Provide the (X, Y) coordinate of the cell's center where the given text is located.  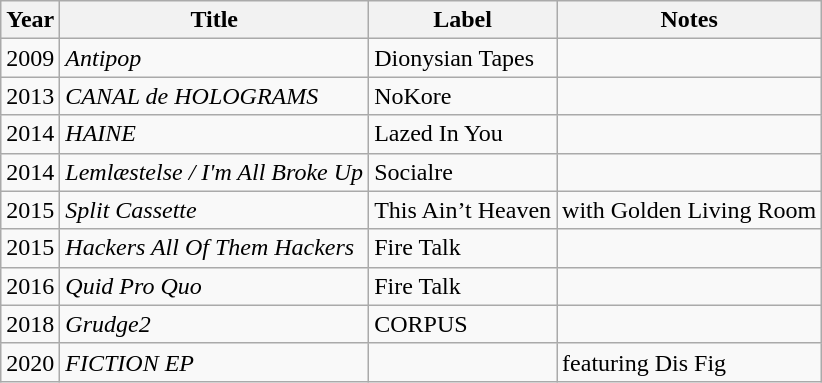
Grudge2 (214, 324)
Hackers All Of Them Hackers (214, 248)
Socialre (463, 172)
Lemlæstelse / I'm All Broke Up (214, 172)
Antipop (214, 58)
Year (30, 20)
This Ain’t Heaven (463, 210)
2018 (30, 324)
CANAL de HOLOGRAMS (214, 96)
Notes (690, 20)
with Golden Living Room (690, 210)
FICTION EP (214, 362)
Quid Pro Quo (214, 286)
CORPUS (463, 324)
Label (463, 20)
2009 (30, 58)
2013 (30, 96)
Lazed In You (463, 134)
2016 (30, 286)
Dionysian Tapes (463, 58)
NoKore (463, 96)
featuring Dis Fig (690, 362)
2020 (30, 362)
Split Cassette (214, 210)
Title (214, 20)
HAINE (214, 134)
